Pinpoint the cell where the given text exists, returning its [X, Y] midpoint coordinate. 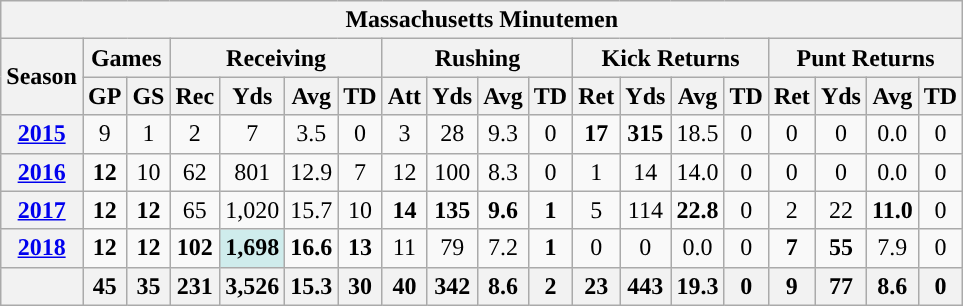
Rec [195, 96]
7.2 [504, 248]
40 [404, 286]
22 [840, 210]
Season [42, 77]
22.8 [698, 210]
2017 [42, 210]
1,020 [252, 210]
14.0 [698, 172]
11.0 [892, 210]
114 [646, 210]
Rushing [478, 58]
5 [596, 210]
13 [360, 248]
Att [404, 96]
12.9 [312, 172]
801 [252, 172]
Games [126, 58]
17 [596, 134]
231 [195, 286]
Receiving [276, 58]
GP [104, 96]
16.6 [312, 248]
62 [195, 172]
9.3 [504, 134]
79 [452, 248]
77 [840, 286]
11 [404, 248]
19.3 [698, 286]
2016 [42, 172]
3.5 [312, 134]
9.6 [504, 210]
15.3 [312, 286]
3 [404, 134]
Massachusetts Minutemen [482, 20]
8.3 [504, 172]
342 [452, 286]
2018 [42, 248]
30 [360, 286]
65 [195, 210]
28 [452, 134]
45 [104, 286]
7.9 [892, 248]
100 [452, 172]
Kick Returns [671, 58]
35 [148, 286]
Punt Returns [865, 58]
23 [596, 286]
1,698 [252, 248]
3,526 [252, 286]
55 [840, 248]
2015 [42, 134]
18.5 [698, 134]
GS [148, 96]
102 [195, 248]
135 [452, 210]
443 [646, 286]
15.7 [312, 210]
315 [646, 134]
